Locate the cell with the specified text and output its (x, y) center coordinate. 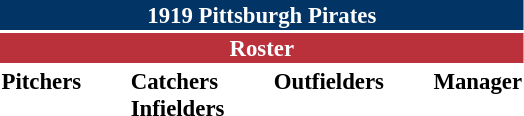
Roster (262, 48)
1919 Pittsburgh Pirates (262, 15)
